Capture the cell that displays the provided text and extract its [x, y] central coordinate. 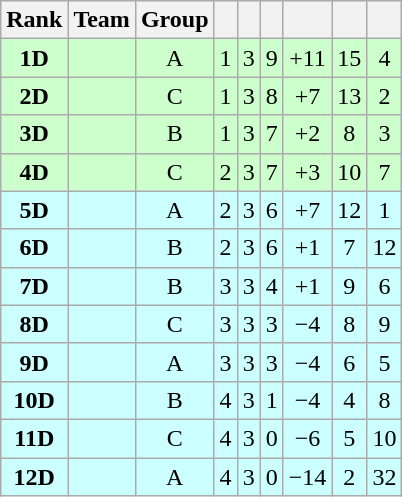
3D [34, 134]
2D [34, 96]
11D [34, 438]
5D [34, 210]
+2 [308, 134]
−6 [308, 438]
+3 [308, 172]
−14 [308, 477]
+11 [308, 58]
Rank [34, 20]
15 [350, 58]
7D [34, 286]
9D [34, 362]
Group [174, 20]
1D [34, 58]
4D [34, 172]
12D [34, 477]
6D [34, 248]
32 [384, 477]
Team [102, 20]
10D [34, 400]
13 [350, 96]
8D [34, 324]
